Determine the [x, y] coordinate at the center of the cell enclosing the given text.  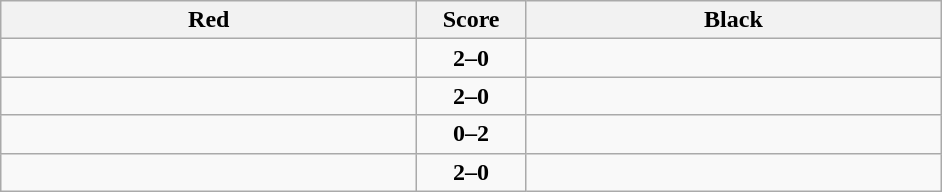
Black [733, 20]
0–2 [472, 134]
Score [472, 20]
Red [209, 20]
